Provide the [X, Y] coordinate of the cell's center where the given text is located.  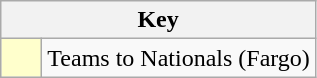
Key [158, 20]
Teams to Nationals (Fargo) [179, 58]
